For the text-containing cell, return its midpoint in [x, y] coordinate format. 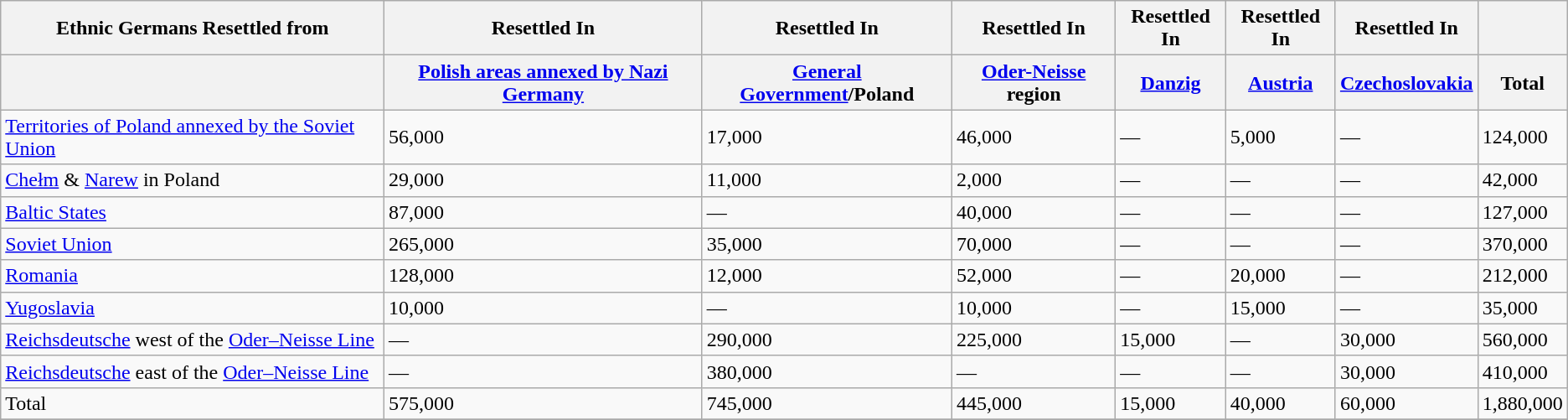
46,000 [1034, 137]
124,000 [1523, 137]
70,000 [1034, 244]
410,000 [1523, 371]
128,000 [544, 276]
Baltic States [193, 212]
380,000 [827, 371]
212,000 [1523, 276]
52,000 [1034, 276]
17,000 [827, 137]
Austria [1280, 82]
87,000 [544, 212]
20,000 [1280, 276]
Yugoslavia [193, 308]
12,000 [827, 276]
2,000 [1034, 180]
56,000 [544, 137]
290,000 [827, 340]
Ethnic Germans Resettled from [193, 29]
Soviet Union [193, 244]
445,000 [1034, 403]
Romania [193, 276]
Reichsdeutsche east of the Oder–Neisse Line [193, 371]
225,000 [1034, 340]
29,000 [544, 180]
42,000 [1523, 180]
Oder-Neisse region [1034, 82]
Territories of Poland annexed by the Soviet Union [193, 137]
60,000 [1406, 403]
Danzig [1171, 82]
127,000 [1523, 212]
Czechoslovakia [1406, 82]
Chełm & Narew in Poland [193, 180]
11,000 [827, 180]
745,000 [827, 403]
370,000 [1523, 244]
5,000 [1280, 137]
Polish areas annexed by Nazi Germany [544, 82]
575,000 [544, 403]
265,000 [544, 244]
Reichsdeutsche west of the Oder–Neisse Line [193, 340]
560,000 [1523, 340]
1,880,000 [1523, 403]
General Government/Poland [827, 82]
